Capture the cell that displays the provided text and extract its [x, y] central coordinate. 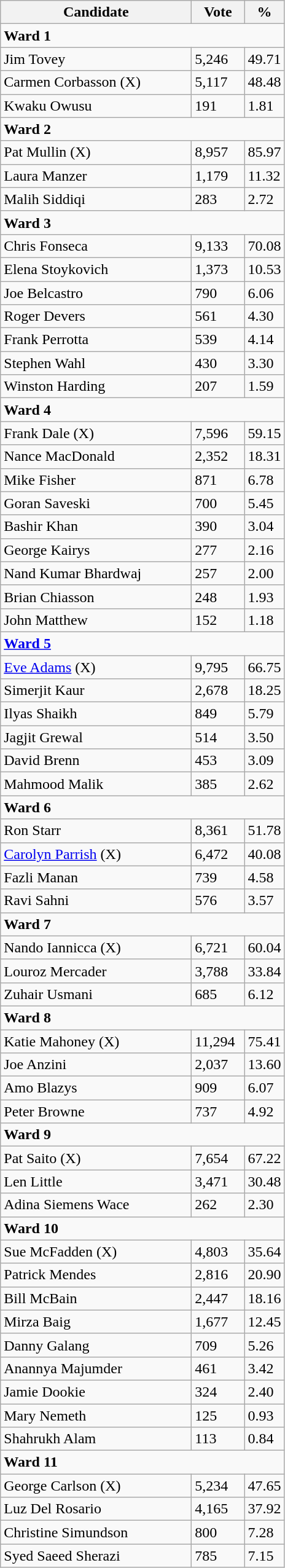
John Matthew [96, 620]
700 [218, 503]
3.57 [264, 901]
35.64 [264, 1252]
2.00 [264, 573]
4,165 [218, 1509]
561 [218, 316]
60.04 [264, 947]
1.18 [264, 620]
10.53 [264, 269]
Malih Siddiqi [96, 199]
3,471 [218, 1182]
Nand Kumar Bhardwaj [96, 573]
5.79 [264, 714]
Zuhair Usmani [96, 994]
2,447 [218, 1298]
Ilyas Shaikh [96, 714]
Roger Devers [96, 316]
125 [218, 1415]
Syed Saeed Sherazi [96, 1556]
Carolyn Parrish (X) [96, 854]
Chris Fonseca [96, 246]
33.84 [264, 971]
4.58 [264, 877]
4.14 [264, 340]
66.75 [264, 667]
1,373 [218, 269]
Luz Del Rosario [96, 1509]
Katie Mahoney (X) [96, 1041]
739 [218, 877]
Ward 2 [142, 129]
Kwaku Owusu [96, 106]
257 [218, 573]
2.16 [264, 550]
Ron Starr [96, 831]
453 [218, 761]
75.41 [264, 1041]
Nance MacDonald [96, 457]
59.15 [264, 433]
18.25 [264, 691]
7.28 [264, 1532]
Jim Tovey [96, 59]
2,037 [218, 1065]
Danny Galang [96, 1345]
Simerjit Kaur [96, 691]
Adina Siemens Wace [96, 1205]
1.81 [264, 106]
262 [218, 1205]
Laura Manzer [96, 176]
430 [218, 363]
207 [218, 386]
6.07 [264, 1088]
Sue McFadden (X) [96, 1252]
4.30 [264, 316]
4,803 [218, 1252]
Bashir Khan [96, 527]
2.40 [264, 1392]
Carmen Corbasson (X) [96, 82]
11,294 [218, 1041]
790 [218, 293]
Nando Iannicca (X) [96, 947]
5.26 [264, 1345]
Mahmood Malik [96, 784]
Frank Perrotta [96, 340]
Jagjit Grewal [96, 737]
539 [218, 340]
Louroz Mercader [96, 971]
390 [218, 527]
Ward 11 [142, 1462]
Patrick Mendes [96, 1275]
Ward 9 [142, 1135]
5,246 [218, 59]
6.78 [264, 480]
1.93 [264, 597]
Pat Mullin (X) [96, 152]
Amo Blazys [96, 1088]
7,654 [218, 1158]
0.93 [264, 1415]
0.84 [264, 1439]
324 [218, 1392]
% [264, 12]
20.90 [264, 1275]
3.50 [264, 737]
48.48 [264, 82]
871 [218, 480]
Ravi Sahni [96, 901]
7,596 [218, 433]
800 [218, 1532]
Mary Nemeth [96, 1415]
2.30 [264, 1205]
Eve Adams (X) [96, 667]
2,678 [218, 691]
Candidate [96, 12]
3.09 [264, 761]
6.06 [264, 293]
Anannya Majumder [96, 1368]
8,957 [218, 152]
Joe Anzini [96, 1065]
47.65 [264, 1486]
9,795 [218, 667]
1,179 [218, 176]
1.59 [264, 386]
Winston Harding [96, 386]
30.48 [264, 1182]
576 [218, 901]
849 [218, 714]
85.97 [264, 152]
2,352 [218, 457]
Ward 8 [142, 1017]
3.04 [264, 527]
Ward 5 [142, 643]
Elena Stoykovich [96, 269]
18.16 [264, 1298]
461 [218, 1368]
George Kairys [96, 550]
3.42 [264, 1368]
5,117 [218, 82]
11.32 [264, 176]
Ward 7 [142, 924]
70.08 [264, 246]
9,133 [218, 246]
8,361 [218, 831]
Ward 10 [142, 1228]
13.60 [264, 1065]
Ward 3 [142, 222]
Mike Fisher [96, 480]
Mirza Baig [96, 1322]
Stephen Wahl [96, 363]
785 [218, 1556]
18.31 [264, 457]
12.45 [264, 1322]
1,677 [218, 1322]
Pat Saito (X) [96, 1158]
David Brenn [96, 761]
Ward 6 [142, 807]
Jamie Dookie [96, 1392]
Vote [218, 12]
2.72 [264, 199]
Frank Dale (X) [96, 433]
Brian Chiasson [96, 597]
191 [218, 106]
7.15 [264, 1556]
385 [218, 784]
Peter Browne [96, 1111]
3,788 [218, 971]
152 [218, 620]
40.08 [264, 854]
Joe Belcastro [96, 293]
4.92 [264, 1111]
113 [218, 1439]
Len Little [96, 1182]
248 [218, 597]
3.30 [264, 363]
283 [218, 199]
2,816 [218, 1275]
685 [218, 994]
277 [218, 550]
709 [218, 1345]
5.45 [264, 503]
Ward 4 [142, 410]
Fazli Manan [96, 877]
514 [218, 737]
51.78 [264, 831]
Goran Saveski [96, 503]
67.22 [264, 1158]
49.71 [264, 59]
5,234 [218, 1486]
909 [218, 1088]
Bill McBain [96, 1298]
6,721 [218, 947]
6,472 [218, 854]
737 [218, 1111]
Christine Simundson [96, 1532]
2.62 [264, 784]
6.12 [264, 994]
Shahrukh Alam [96, 1439]
George Carlson (X) [96, 1486]
Ward 1 [142, 36]
37.92 [264, 1509]
